From the cell containing the given text, extract its center point as [X, Y] coordinate. 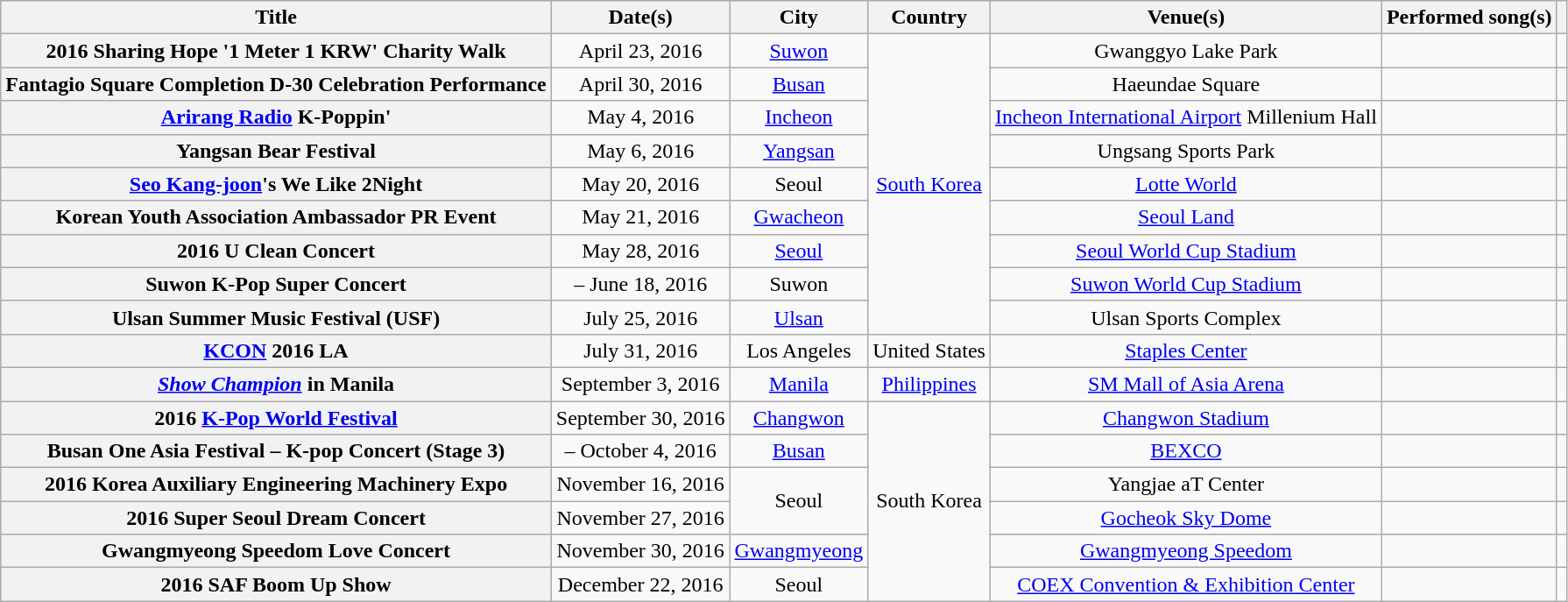
Manila [799, 384]
Gwacheon [799, 217]
City [799, 18]
November 30, 2016 [640, 551]
Philippines [929, 384]
Suwon K-Pop Super Concert [277, 284]
Seoul Land [1186, 217]
Gwanggyo Lake Park [1186, 51]
September 30, 2016 [640, 418]
December 22, 2016 [640, 584]
April 30, 2016 [640, 84]
Suwon World Cup Stadium [1186, 284]
COEX Convention & Exhibition Center [1186, 584]
Changwon [799, 418]
BEXCO [1186, 451]
Los Angeles [799, 351]
Gwangmyeong Speedom [1186, 551]
Ulsan Summer Music Festival (USF) [277, 317]
July 25, 2016 [640, 317]
November 16, 2016 [640, 485]
May 20, 2016 [640, 184]
May 4, 2016 [640, 117]
September 3, 2016 [640, 384]
– June 18, 2016 [640, 284]
Yangsan Bear Festival [277, 151]
Yangsan [799, 151]
May 21, 2016 [640, 217]
– October 4, 2016 [640, 451]
Incheon International Airport Millenium Hall [1186, 117]
Yangjae aT Center [1186, 485]
2016 K-Pop World Festival [277, 418]
Gwangmyeong [799, 551]
Country [929, 18]
Fantagio Square Completion D-30 Celebration Performance [277, 84]
Ungsang Sports Park [1186, 151]
Busan One Asia Festival – K-pop Concert (Stage 3) [277, 451]
Show Champion in Manila [277, 384]
Ulsan Sports Complex [1186, 317]
2016 U Clean Concert [277, 251]
Korean Youth Association Ambassador PR Event [277, 217]
July 31, 2016 [640, 351]
May 6, 2016 [640, 151]
Staples Center [1186, 351]
Lotte World [1186, 184]
2016 Super Seoul Dream Concert [277, 518]
Date(s) [640, 18]
Seo Kang-joon's We Like 2Night [277, 184]
Seoul World Cup Stadium [1186, 251]
Arirang Radio K-Poppin' [277, 117]
Haeundae Square [1186, 84]
Title [277, 18]
KCON 2016 LA [277, 351]
Changwon Stadium [1186, 418]
Venue(s) [1186, 18]
2016 Korea Auxiliary Engineering Machinery Expo [277, 485]
Gwangmyeong Speedom Love Concert [277, 551]
Ulsan [799, 317]
Incheon [799, 117]
May 28, 2016 [640, 251]
April 23, 2016 [640, 51]
United States [929, 351]
Performed song(s) [1469, 18]
2016 Sharing Hope '1 Meter 1 KRW' Charity Walk [277, 51]
SM Mall of Asia Arena [1186, 384]
November 27, 2016 [640, 518]
2016 SAF Boom Up Show [277, 584]
Gocheok Sky Dome [1186, 518]
